For the text-containing cell, return its midpoint in [X, Y] coordinate format. 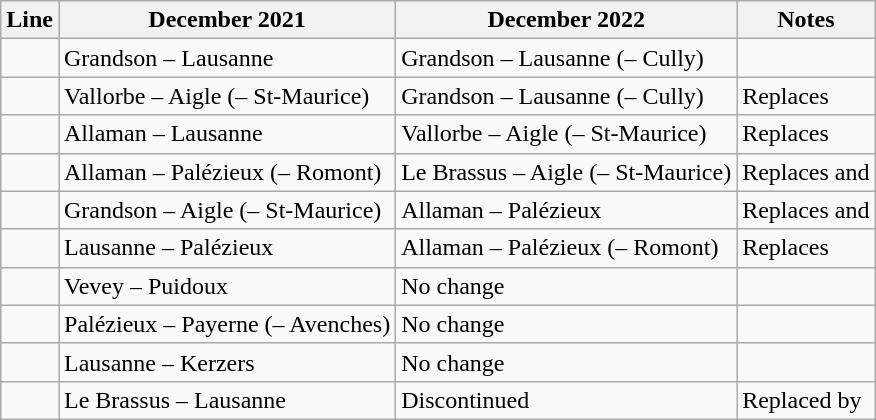
December 2022 [566, 20]
Discontinued [566, 400]
Vevey – Puidoux [226, 286]
Le Brassus – Aigle (– St-Maurice) [566, 172]
Replaced by [806, 400]
Grandson – Aigle (– St-Maurice) [226, 210]
Lausanne – Kerzers [226, 362]
Palézieux – Payerne (– Avenches) [226, 324]
Allaman – Lausanne [226, 134]
Allaman – Palézieux [566, 210]
Le Brassus – Lausanne [226, 400]
Line [30, 20]
Grandson – Lausanne [226, 58]
December 2021 [226, 20]
Lausanne – Palézieux [226, 248]
Notes [806, 20]
